Capture the cell that displays the provided text and extract its (x, y) central coordinate. 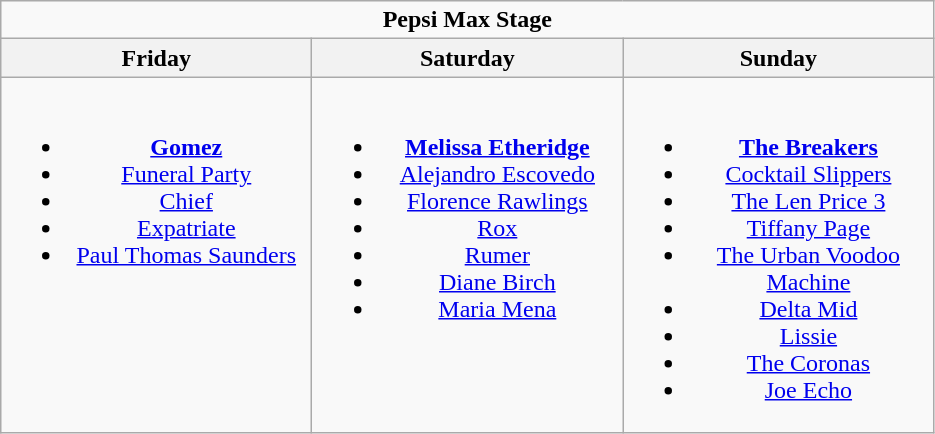
Friday (156, 58)
GomezFuneral PartyChiefExpatriatePaul Thomas Saunders (156, 255)
Sunday (778, 58)
The BreakersCocktail SlippersThe Len Price 3Tiffany PageThe Urban Voodoo MachineDelta MidLissieThe CoronasJoe Echo (778, 255)
Pepsi Max Stage (468, 20)
Melissa EtheridgeAlejandro EscovedoFlorence RawlingsRoxRumerDiane BirchMaria Mena (468, 255)
Saturday (468, 58)
